Pinpoint the cell where the given text exists, returning its [X, Y] midpoint coordinate. 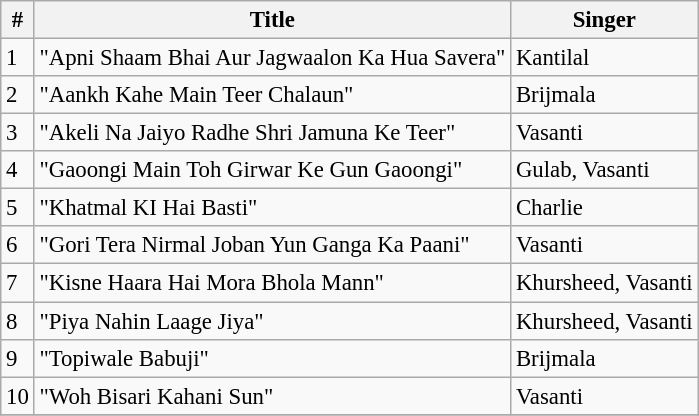
9 [18, 358]
4 [18, 170]
Title [272, 20]
6 [18, 245]
"Piya Nahin Laage Jiya" [272, 321]
1 [18, 58]
"Khatmal KI Hai Basti" [272, 208]
10 [18, 396]
3 [18, 133]
"Kisne Haara Hai Mora Bhola Mann" [272, 283]
"Akeli Na Jaiyo Radhe Shri Jamuna Ke Teer" [272, 133]
"Woh Bisari Kahani Sun" [272, 396]
Charlie [604, 208]
"Gaoongi Main Toh Girwar Ke Gun Gaoongi" [272, 170]
7 [18, 283]
Singer [604, 20]
Kantilal [604, 58]
2 [18, 95]
"Apni Shaam Bhai Aur Jagwaalon Ka Hua Savera" [272, 58]
Gulab, Vasanti [604, 170]
"Topiwale Babuji" [272, 358]
# [18, 20]
"Aankh Kahe Main Teer Chalaun" [272, 95]
5 [18, 208]
"Gori Tera Nirmal Joban Yun Ganga Ka Paani" [272, 245]
8 [18, 321]
